Capture the cell that displays the provided text and extract its (x, y) central coordinate. 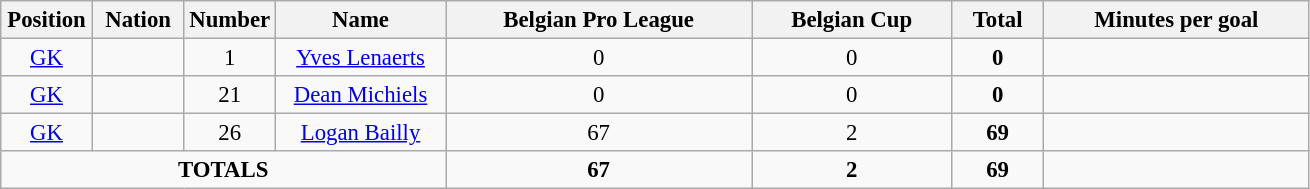
Name (360, 20)
Belgian Pro League (599, 20)
Total (998, 20)
21 (230, 95)
TOTALS (224, 170)
Minutes per goal (1177, 20)
Position (47, 20)
1 (230, 58)
26 (230, 133)
Nation (138, 20)
Belgian Cup (852, 20)
Yves Lenaerts (360, 58)
Logan Bailly (360, 133)
Dean Michiels (360, 95)
Number (230, 20)
